Locate the cell with the specified text and output its [x, y] center coordinate. 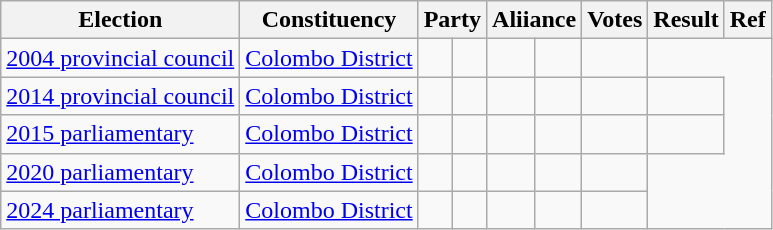
Election [120, 20]
Aliiance [534, 20]
2024 parliamentary [120, 210]
Constituency [329, 20]
2004 provincial council [120, 58]
2014 provincial council [120, 96]
2015 parliamentary [120, 134]
Party [452, 20]
Result [686, 20]
Ref [748, 20]
Votes [615, 20]
2020 parliamentary [120, 172]
